Return the [x, y] coordinate for the center point of the cell that contains the specified text.  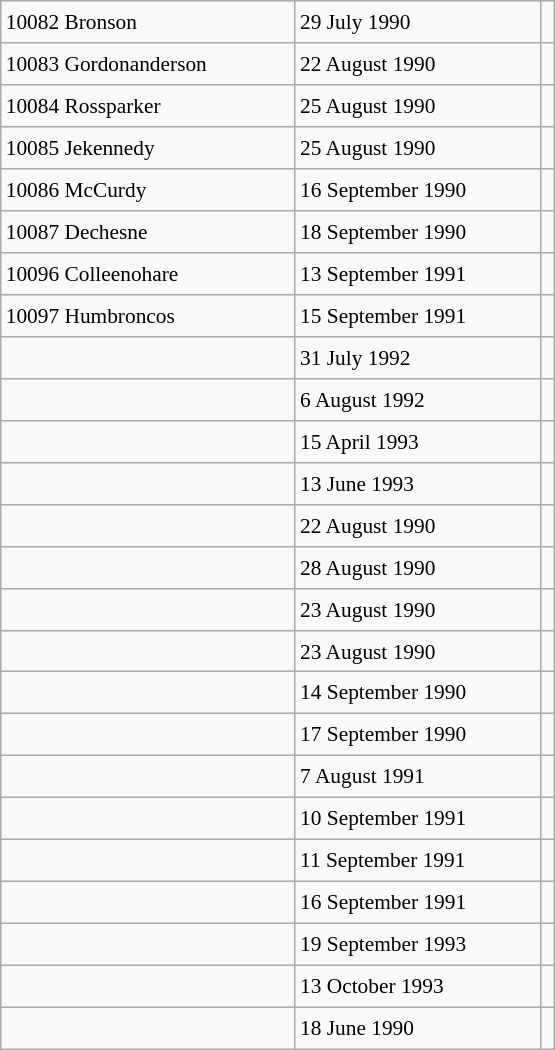
15 April 1993 [418, 441]
10097 Humbroncos [148, 316]
10085 Jekennedy [148, 148]
10083 Gordonanderson [148, 64]
13 June 1993 [418, 483]
19 September 1993 [418, 945]
11 September 1991 [418, 861]
13 October 1993 [418, 986]
6 August 1992 [418, 399]
10086 McCurdy [148, 190]
10 September 1991 [418, 819]
10084 Rossparker [148, 106]
31 July 1992 [418, 358]
15 September 1991 [418, 316]
16 September 1991 [418, 903]
14 September 1990 [418, 693]
10087 Dechesne [148, 232]
28 August 1990 [418, 567]
29 July 1990 [418, 22]
18 September 1990 [418, 232]
7 August 1991 [418, 777]
17 September 1990 [418, 735]
18 June 1990 [418, 1028]
16 September 1990 [418, 190]
13 September 1991 [418, 274]
10096 Colleenohare [148, 274]
10082 Bronson [148, 22]
